Determine the (X, Y) coordinate at the center of the cell enclosing the given text.  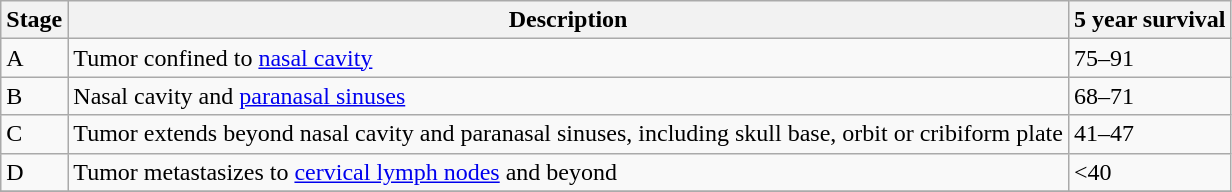
C (34, 134)
Nasal cavity and paranasal sinuses (568, 96)
5 year survival (1150, 20)
Tumor metastasizes to cervical lymph nodes and beyond (568, 172)
B (34, 96)
D (34, 172)
Stage (34, 20)
<40 (1150, 172)
A (34, 58)
41–47 (1150, 134)
Tumor extends beyond nasal cavity and paranasal sinuses, including skull base, orbit or cribiform plate (568, 134)
Tumor confined to nasal cavity (568, 58)
Description (568, 20)
75–91 (1150, 58)
68–71 (1150, 96)
